For the text-containing cell, return its midpoint in (x, y) coordinate format. 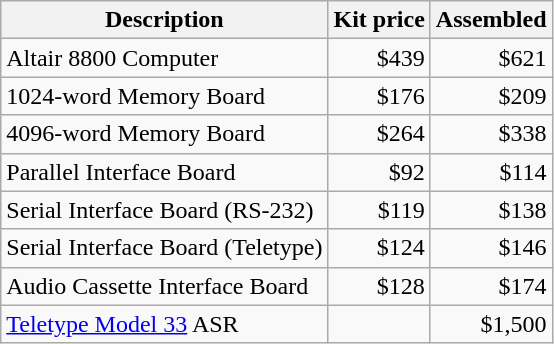
$176 (379, 96)
Serial Interface Board (RS-232) (164, 210)
$209 (491, 96)
$128 (379, 286)
$439 (379, 58)
$1,500 (491, 324)
Teletype Model 33 ASR (164, 324)
Serial Interface Board (Teletype) (164, 248)
Assembled (491, 20)
$338 (491, 134)
$621 (491, 58)
Audio Cassette Interface Board (164, 286)
$146 (491, 248)
Altair 8800 Computer (164, 58)
Description (164, 20)
$138 (491, 210)
$119 (379, 210)
1024-word Memory Board (164, 96)
$264 (379, 134)
$174 (491, 286)
4096-word Memory Board (164, 134)
Parallel Interface Board (164, 172)
Kit price (379, 20)
$114 (491, 172)
$124 (379, 248)
$92 (379, 172)
